For the text-containing cell, return its midpoint in (X, Y) coordinate format. 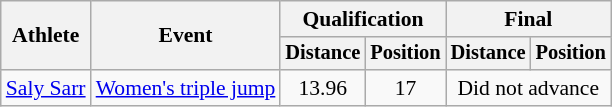
Final (528, 19)
13.96 (322, 88)
Event (186, 36)
Athlete (46, 36)
Women's triple jump (186, 88)
17 (405, 88)
Qualification (362, 19)
Did not advance (528, 88)
Saly Sarr (46, 88)
